Provide the (x, y) coordinate of the cell's center where the given text is located.  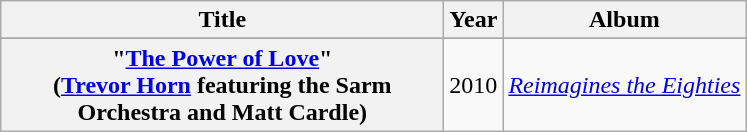
Album (624, 20)
Reimagines the Eighties (624, 85)
Year (474, 20)
Title (222, 20)
2010 (474, 85)
"The Power of Love"(Trevor Horn featuring the Sarm Orchestra and Matt Cardle) (222, 85)
